Capture the cell that displays the provided text and extract its (X, Y) central coordinate. 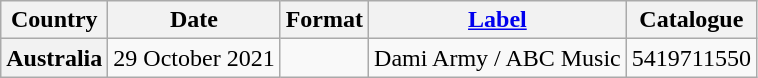
29 October 2021 (194, 58)
Format (324, 20)
Catalogue (691, 20)
Label (498, 20)
Dami Army / ABC Music (498, 58)
5419711550 (691, 58)
Australia (54, 58)
Date (194, 20)
Country (54, 20)
